Output the [x, y] coordinate of the center of the cell containing the given text.  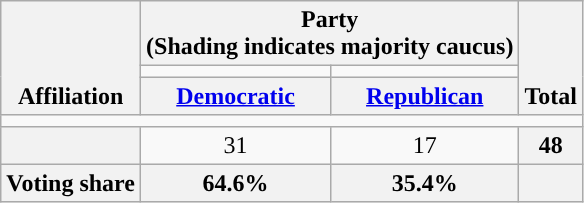
Voting share [71, 183]
Democratic [236, 96]
31 [236, 145]
64.6% [236, 183]
Republican [425, 96]
48 [551, 145]
Affiliation [71, 58]
17 [425, 145]
Party (Shading indicates majority caucus) [330, 34]
35.4% [425, 183]
Total [551, 58]
